Search for the cell housing the specified text and yield its [x, y] center coordinate. 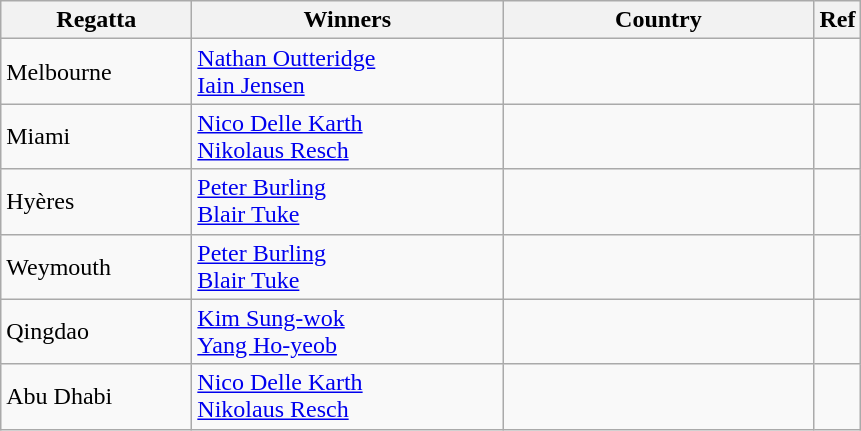
Qingdao [96, 332]
Miami [96, 136]
Ref [838, 20]
Kim Sung-wokYang Ho-yeob [348, 332]
Abu Dhabi [96, 396]
Winners [348, 20]
Weymouth [96, 266]
Regatta [96, 20]
Melbourne [96, 72]
Country [658, 20]
Nathan OutteridgeIain Jensen [348, 72]
Hyères [96, 202]
